From the cell containing the given text, extract its center point as (X, Y) coordinate. 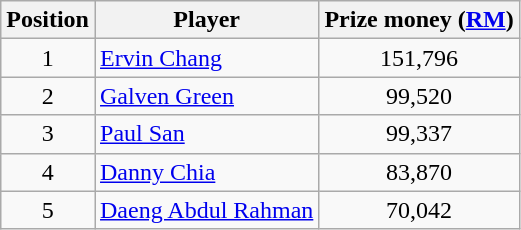
4 (48, 172)
70,042 (419, 210)
Danny Chia (206, 172)
Prize money (RM) (419, 20)
1 (48, 58)
99,520 (419, 96)
Position (48, 20)
5 (48, 210)
Galven Green (206, 96)
151,796 (419, 58)
Daeng Abdul Rahman (206, 210)
2 (48, 96)
Ervin Chang (206, 58)
Paul San (206, 134)
83,870 (419, 172)
99,337 (419, 134)
Player (206, 20)
3 (48, 134)
